Scan for the cell matching the given text and deliver its [x, y] coordinate at center. 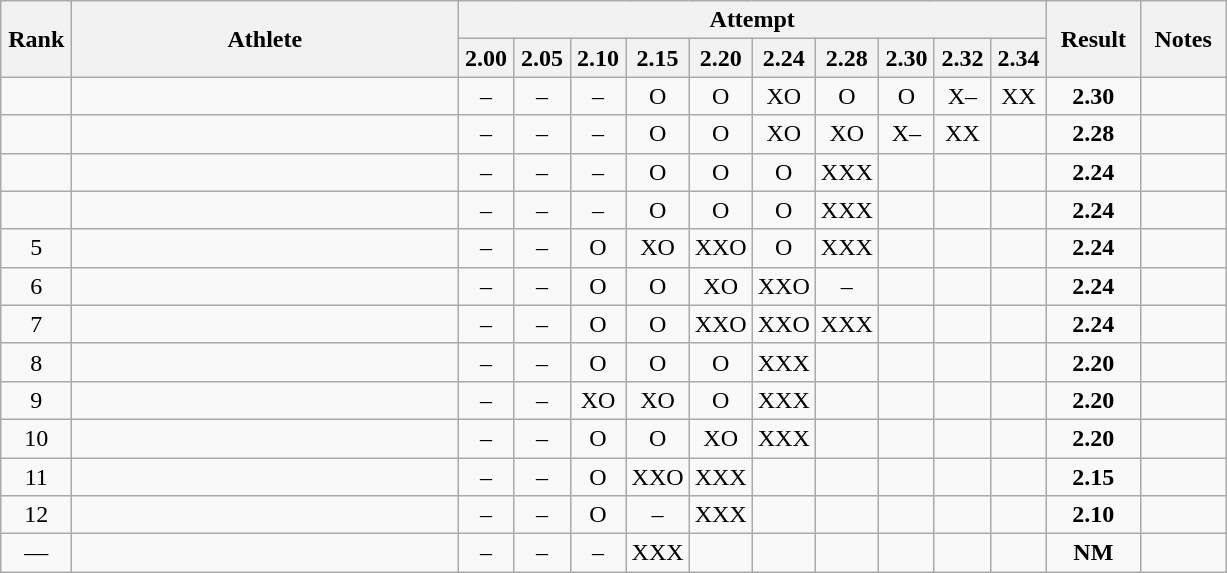
9 [36, 400]
2.00 [486, 58]
NM [1094, 553]
5 [36, 248]
Rank [36, 39]
Athlete [265, 39]
2.05 [542, 58]
Attempt [752, 20]
2.32 [962, 58]
10 [36, 438]
Notes [1183, 39]
— [36, 553]
7 [36, 324]
8 [36, 362]
11 [36, 477]
6 [36, 286]
Result [1094, 39]
12 [36, 515]
2.34 [1018, 58]
